Detect which cell encompasses the target text, then output its [X, Y] center coordinate. 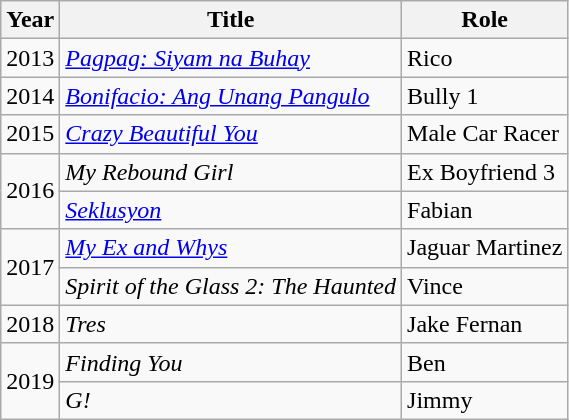
Vince [485, 286]
Crazy Beautiful You [231, 134]
Jimmy [485, 400]
2018 [30, 324]
2013 [30, 58]
Title [231, 20]
2015 [30, 134]
2016 [30, 191]
Bully 1 [485, 96]
Role [485, 20]
Seklusyon [231, 210]
Bonifacio: Ang Unang Pangulo [231, 96]
Jake Fernan [485, 324]
Rico [485, 58]
Year [30, 20]
Ex Boyfriend 3 [485, 172]
Fabian [485, 210]
My Ex and Whys [231, 248]
2019 [30, 381]
My Rebound Girl [231, 172]
G! [231, 400]
2014 [30, 96]
Finding You [231, 362]
2017 [30, 267]
Tres [231, 324]
Jaguar Martinez [485, 248]
Ben [485, 362]
Pagpag: Siyam na Buhay [231, 58]
Male Car Racer [485, 134]
Spirit of the Glass 2: The Haunted [231, 286]
